Identify which cell holds the provided text, then report its (X, Y) central coordinate. 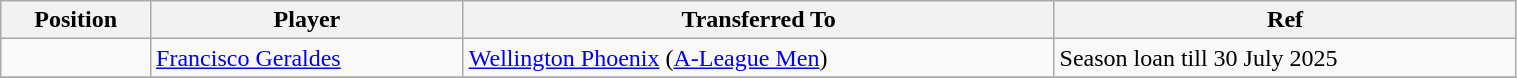
Player (308, 20)
Transferred To (758, 20)
Francisco Geraldes (308, 58)
Position (76, 20)
Ref (1285, 20)
Season loan till 30 July 2025 (1285, 58)
Wellington Phoenix (A-League Men) (758, 58)
